Scan for the cell matching the given text and deliver its (x, y) coordinate at center. 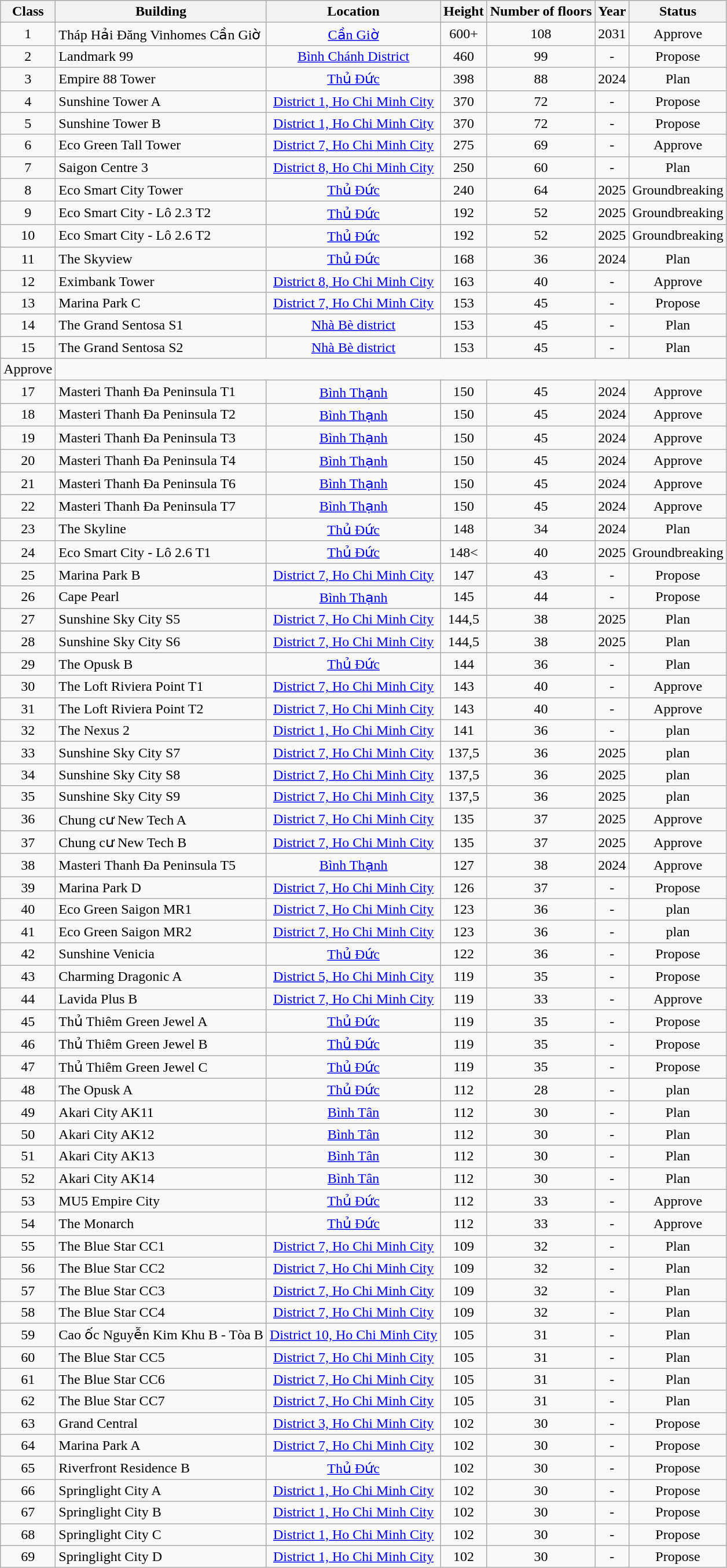
148 (464, 529)
Eco Smart City - Lô 2.3 T2 (161, 213)
108 (541, 34)
Marina Park B (161, 574)
Height (464, 12)
122 (464, 954)
15 (28, 347)
56 (28, 1268)
Tháp Hải Đăng Vinhomes Cần Giờ (161, 34)
39 (28, 888)
Saigon Centre 3 (161, 167)
250 (464, 167)
57 (28, 1290)
26 (28, 597)
Chung cư New Tech A (161, 819)
126 (464, 888)
51 (28, 1156)
Cao ốc Nguyễn Kim Khu B - Tòa B (161, 1335)
17 (28, 392)
5 (28, 123)
46 (28, 1044)
63 (28, 1423)
14 (28, 325)
Thủ Thiêm Green Jewel B (161, 1044)
The Blue Star CC2 (161, 1268)
Year (612, 12)
Eximbank Tower (161, 281)
12 (28, 281)
Eco Smart City - Lô 2.6 T1 (161, 552)
Eco Smart City - Lô 2.6 T2 (161, 236)
22 (28, 507)
Springlight City D (161, 1556)
2 (28, 56)
1 (28, 34)
141 (464, 731)
Thủ Thiêm Green Jewel C (161, 1067)
District 10, Ho Chi Minh City (353, 1335)
Sunshine Sky City S6 (161, 642)
Chung cư New Tech B (161, 842)
145 (464, 597)
163 (464, 281)
Marina Park C (161, 303)
Masteri Thanh Đa Peninsula T6 (161, 483)
Sunshine Sky City S8 (161, 775)
Akari City AK14 (161, 1178)
6 (28, 145)
41 (28, 932)
District 5, Ho Chi Minh City (353, 976)
Springlight City A (161, 1490)
25 (28, 574)
275 (464, 145)
The Grand Sentosa S2 (161, 347)
Marina Park A (161, 1445)
Sunshine Sky City S9 (161, 797)
The Blue Star CC3 (161, 1290)
Eco Smart City Tower (161, 190)
2031 (612, 34)
Status (678, 12)
65 (28, 1468)
The Skyview (161, 259)
148< (464, 552)
27 (28, 620)
144 (464, 664)
Masteri Thanh Đa Peninsula T4 (161, 461)
24 (28, 552)
Eco Green Tall Tower (161, 145)
88 (541, 79)
7 (28, 167)
District 3, Ho Chi Minh City (353, 1423)
13 (28, 303)
Marina Park D (161, 888)
19 (28, 438)
Cần Giờ (353, 34)
The Opusk B (161, 664)
59 (28, 1335)
The Blue Star CC4 (161, 1312)
The Blue Star CC7 (161, 1401)
Masteri Thanh Đa Peninsula T3 (161, 438)
Masteri Thanh Đa Peninsula T1 (161, 392)
The Grand Sentosa S1 (161, 325)
Eco Green Saigon MR2 (161, 932)
29 (28, 664)
99 (541, 56)
23 (28, 529)
Class (28, 12)
Masteri Thanh Đa Peninsula T5 (161, 865)
Number of floors (541, 12)
47 (28, 1067)
53 (28, 1201)
Sunshine Sky City S7 (161, 753)
147 (464, 574)
The Opusk A (161, 1090)
398 (464, 79)
Akari City AK11 (161, 1112)
58 (28, 1312)
20 (28, 461)
The Skyline (161, 529)
49 (28, 1112)
Masteri Thanh Đa Peninsula T2 (161, 415)
54 (28, 1224)
9 (28, 213)
The Blue Star CC1 (161, 1246)
MU5 Empire City (161, 1201)
Sunshine Tower B (161, 123)
Lavida Plus B (161, 999)
4 (28, 101)
The Nexus 2 (161, 731)
66 (28, 1490)
Sunshine Sky City S5 (161, 620)
10 (28, 236)
The Monarch (161, 1224)
The Loft Riviera Point T1 (161, 687)
240 (464, 190)
18 (28, 415)
42 (28, 954)
Empire 88 Tower (161, 79)
168 (464, 259)
The Blue Star CC6 (161, 1379)
48 (28, 1090)
The Blue Star CC5 (161, 1357)
55 (28, 1246)
Riverfront Residence B (161, 1468)
600+ (464, 34)
460 (464, 56)
Bình Chánh District (353, 56)
The Loft Riviera Point T2 (161, 709)
3 (28, 79)
8 (28, 190)
Springlight City C (161, 1534)
Sunshine Venicia (161, 954)
127 (464, 865)
Cape Pearl (161, 597)
Building (161, 12)
62 (28, 1401)
Thủ Thiêm Green Jewel A (161, 1021)
Grand Central (161, 1423)
61 (28, 1379)
Springlight City B (161, 1512)
Akari City AK13 (161, 1156)
Masteri Thanh Đa Peninsula T7 (161, 507)
Charming Dragonic A (161, 976)
11 (28, 259)
Eco Green Saigon MR1 (161, 910)
Akari City AK12 (161, 1134)
68 (28, 1534)
Location (353, 12)
Sunshine Tower A (161, 101)
50 (28, 1134)
Landmark 99 (161, 56)
67 (28, 1512)
21 (28, 483)
